For the text-containing cell, return its midpoint in (X, Y) coordinate format. 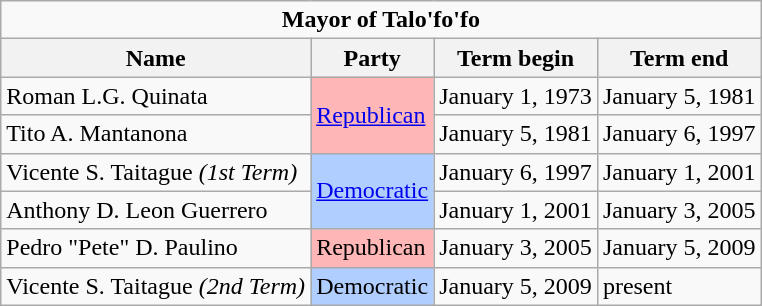
Term begin (516, 58)
Anthony D. Leon Guerrero (156, 210)
Vicente S. Taitague (2nd Term) (156, 286)
Mayor of Talo'fo'fo (381, 20)
present (679, 286)
Pedro "Pete" D. Paulino (156, 248)
Party (372, 58)
Roman L.G. Quinata (156, 96)
Term end (679, 58)
Tito A. Mantanona (156, 134)
January 1, 1973 (516, 96)
Vicente S. Taitague (1st Term) (156, 172)
Name (156, 58)
